Capture the cell that displays the provided text and extract its [x, y] central coordinate. 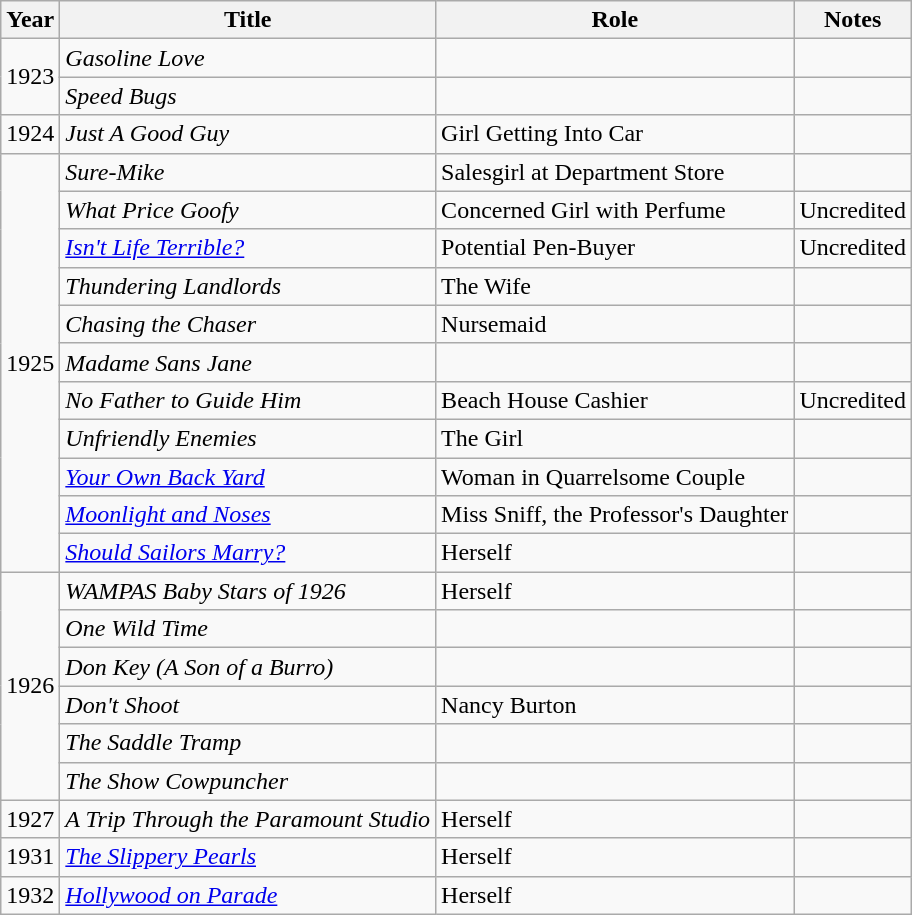
1926 [30, 686]
1927 [30, 819]
The Slippery Pearls [248, 857]
Chasing the Chaser [248, 324]
Sure-Mike [248, 172]
Should Sailors Marry? [248, 553]
Madame Sans Jane [248, 362]
Speed Bugs [248, 96]
1924 [30, 134]
Isn't Life Terrible? [248, 248]
Don Key (A Son of a Burro) [248, 667]
A Trip Through the Paramount Studio [248, 819]
What Price Goofy [248, 210]
Just A Good Guy [248, 134]
Role [615, 20]
Don't Shoot [248, 705]
Thundering Landlords [248, 286]
Title [248, 20]
The Saddle Tramp [248, 743]
Concerned Girl with Perfume [615, 210]
Nancy Burton [615, 705]
Nursemaid [615, 324]
Unfriendly Enemies [248, 438]
Your Own Back Yard [248, 477]
1932 [30, 895]
1925 [30, 362]
The Girl [615, 438]
Girl Getting Into Car [615, 134]
Notes [853, 20]
1923 [30, 77]
Miss Sniff, the Professor's Daughter [615, 515]
1931 [30, 857]
Gasoline Love [248, 58]
The Wife [615, 286]
Beach House Cashier [615, 400]
Hollywood on Parade [248, 895]
The Show Cowpuncher [248, 781]
Salesgirl at Department Store [615, 172]
Moonlight and Noses [248, 515]
Potential Pen-Buyer [615, 248]
Year [30, 20]
No Father to Guide Him [248, 400]
WAMPAS Baby Stars of 1926 [248, 591]
Woman in Quarrelsome Couple [615, 477]
One Wild Time [248, 629]
